Provide the [X, Y] coordinate of the cell's center where the given text is located.  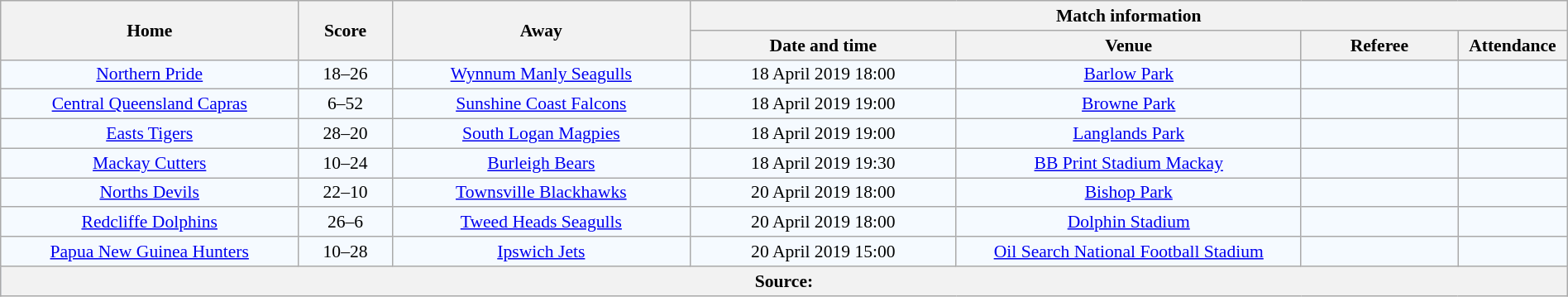
Langlands Park [1128, 134]
Wynnum Manly Seagulls [541, 74]
Mackay Cutters [150, 163]
26–6 [346, 223]
Northern Pride [150, 74]
Oil Search National Football Stadium [1128, 251]
Sunshine Coast Falcons [541, 104]
Redcliffe Dolphins [150, 223]
Townsville Blackhawks [541, 193]
Barlow Park [1128, 74]
Tweed Heads Seagulls [541, 223]
Ipswich Jets [541, 251]
Papua New Guinea Hunters [150, 251]
Referee [1379, 46]
Dolphin Stadium [1128, 223]
Match information [1128, 16]
Attendance [1513, 46]
Venue [1128, 46]
22–10 [346, 193]
Easts Tigers [150, 134]
18–26 [346, 74]
18 April 2019 18:00 [823, 74]
6–52 [346, 104]
Bishop Park [1128, 193]
BB Print Stadium Mackay [1128, 163]
10–28 [346, 251]
Norths Devils [150, 193]
Burleigh Bears [541, 163]
Source: [784, 281]
Score [346, 30]
20 April 2019 15:00 [823, 251]
Away [541, 30]
18 April 2019 19:30 [823, 163]
10–24 [346, 163]
Date and time [823, 46]
Home [150, 30]
Browne Park [1128, 104]
28–20 [346, 134]
Central Queensland Capras [150, 104]
South Logan Magpies [541, 134]
